Return the [X, Y] coordinate for the center point of the cell that contains the specified text.  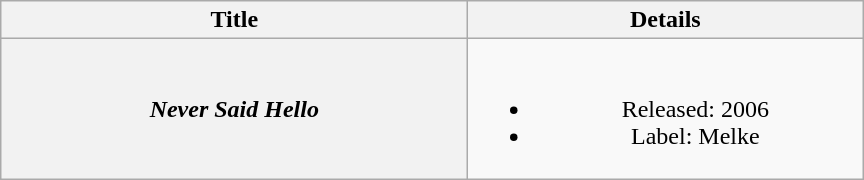
Title [234, 20]
Details [666, 20]
Released: 2006Label: Melke [666, 109]
Never Said Hello [234, 109]
